Scan for the cell matching the given text and deliver its (X, Y) coordinate at center. 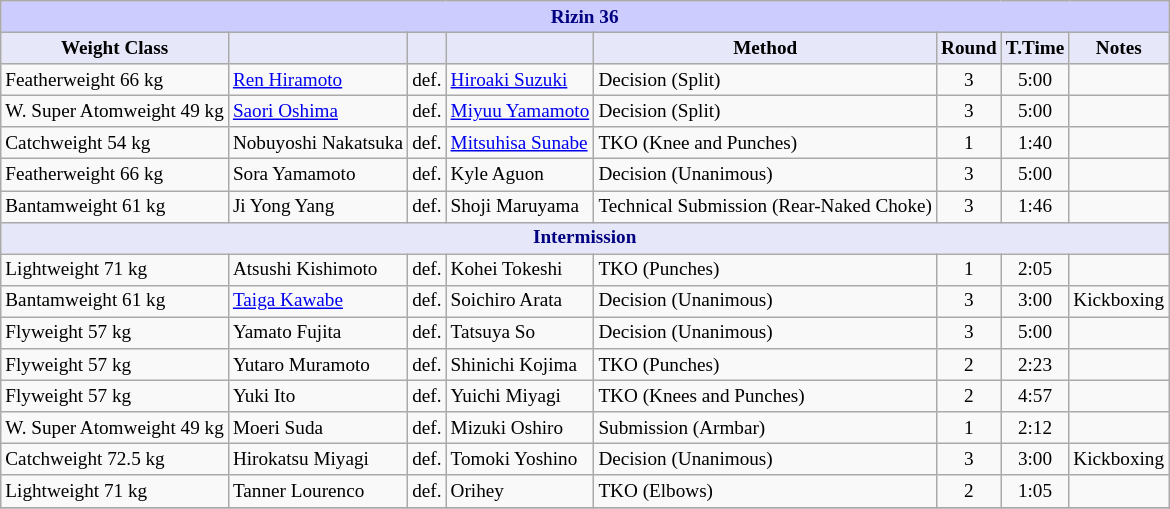
Hiroaki Suzuki (520, 80)
Tomoki Yoshino (520, 460)
Mitsuhisa Sunabe (520, 143)
Hirokatsu Miyagi (318, 460)
Catchweight 54 kg (115, 143)
Rizin 36 (585, 17)
1:05 (1035, 491)
1:40 (1035, 143)
TKO (Knee and Punches) (766, 143)
Shoji Maruyama (520, 206)
Tanner Lourenco (318, 491)
Saori Oshima (318, 111)
Yutaro Muramoto (318, 365)
2:23 (1035, 365)
1:46 (1035, 206)
2:12 (1035, 428)
Yamato Fujita (318, 333)
Tatsuya So (520, 333)
Yuichi Miyagi (520, 396)
Ren Hiramoto (318, 80)
Mizuki Oshiro (520, 428)
Round (970, 48)
Intermission (585, 238)
Ji Yong Yang (318, 206)
Taiga Kawabe (318, 301)
4:57 (1035, 396)
T.Time (1035, 48)
Orihey (520, 491)
Atsushi Kishimoto (318, 270)
Technical Submission (Rear-Naked Choke) (766, 206)
Notes (1119, 48)
Kyle Aguon (520, 175)
Method (766, 48)
Submission (Armbar) (766, 428)
Miyuu Yamamoto (520, 111)
Kohei Tokeshi (520, 270)
Nobuyoshi Nakatsuka (318, 143)
2:05 (1035, 270)
Yuki Ito (318, 396)
Weight Class (115, 48)
Moeri Suda (318, 428)
Shinichi Kojima (520, 365)
Catchweight 72.5 kg (115, 460)
TKO (Knees and Punches) (766, 396)
Soichiro Arata (520, 301)
TKO (Elbows) (766, 491)
Sora Yamamoto (318, 175)
